From the cell containing the given text, extract its center point as (x, y) coordinate. 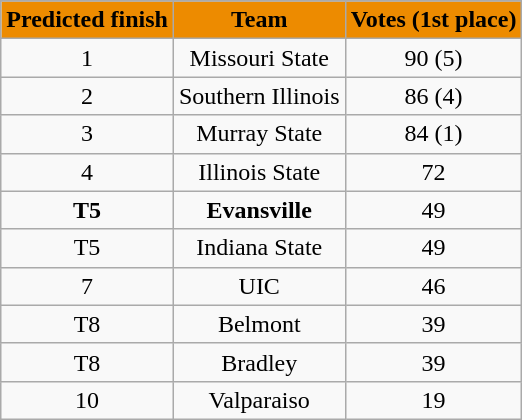
46 (434, 286)
90 (5) (434, 58)
Evansville (259, 210)
Southern Illinois (259, 96)
2 (88, 96)
7 (88, 286)
1 (88, 58)
Predicted finish (88, 20)
10 (88, 400)
4 (88, 172)
Votes (1st place) (434, 20)
Murray State (259, 134)
UIC (259, 286)
3 (88, 134)
86 (4) (434, 96)
84 (1) (434, 134)
Belmont (259, 324)
Bradley (259, 362)
19 (434, 400)
Valparaiso (259, 400)
72 (434, 172)
Missouri State (259, 58)
Indiana State (259, 248)
Team (259, 20)
Illinois State (259, 172)
